Output the (x, y) coordinate of the center of the cell containing the given text.  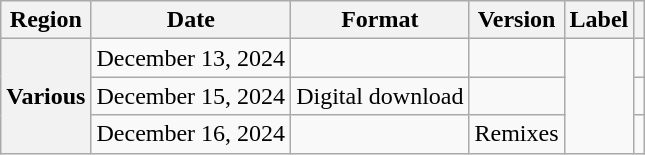
Various (46, 96)
December 15, 2024 (191, 96)
Version (516, 20)
Digital download (380, 96)
Region (46, 20)
December 16, 2024 (191, 134)
Date (191, 20)
Remixes (516, 134)
Format (380, 20)
Label (599, 20)
December 13, 2024 (191, 58)
